Output the (X, Y) coordinate of the center of the cell containing the given text.  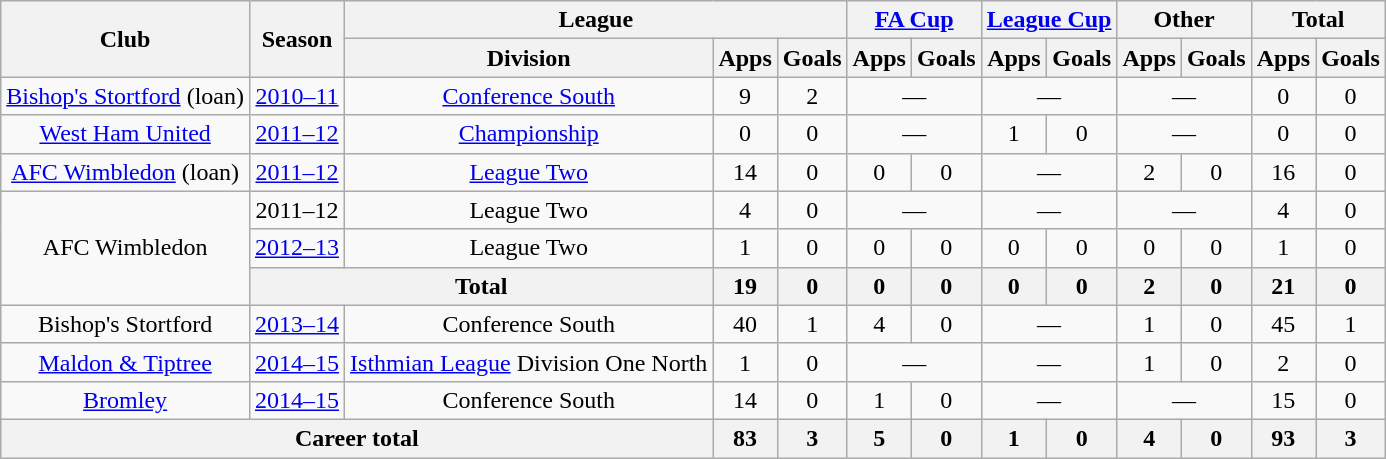
AFC Wimbledon (126, 248)
Bishop's Stortford (126, 324)
93 (1283, 438)
2013–14 (296, 324)
83 (745, 438)
League (596, 20)
League Cup (1049, 20)
21 (1283, 286)
40 (745, 324)
Division (529, 58)
Club (126, 39)
Isthmian League Division One North (529, 362)
Bromley (126, 400)
16 (1283, 172)
Bishop's Stortford (loan) (126, 96)
Career total (357, 438)
FA Cup (914, 20)
15 (1283, 400)
2010–11 (296, 96)
West Ham United (126, 134)
Maldon & Tiptree (126, 362)
Season (296, 39)
Championship (529, 134)
5 (879, 438)
19 (745, 286)
9 (745, 96)
2012–13 (296, 248)
Other (1184, 20)
AFC Wimbledon (loan) (126, 172)
45 (1283, 324)
